Identify which cell holds the provided text, then report its (X, Y) central coordinate. 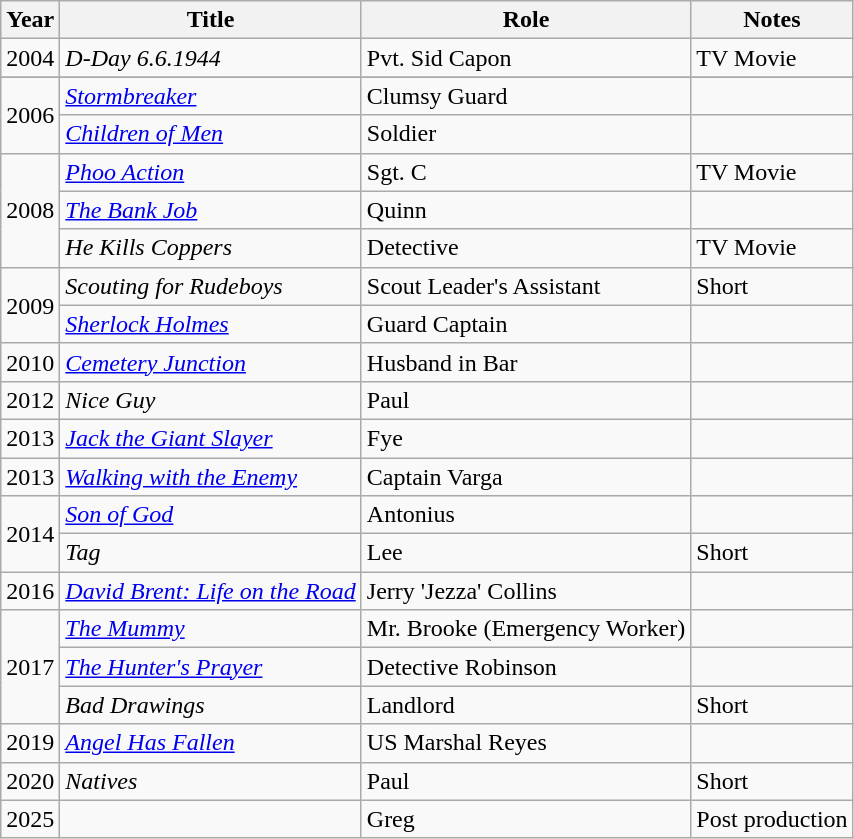
Jack the Giant Slayer (210, 438)
Title (210, 20)
Pvt. Sid Capon (526, 58)
Walking with the Enemy (210, 477)
2014 (30, 534)
Clumsy Guard (526, 96)
The Hunter's Prayer (210, 667)
The Bank Job (210, 210)
Landlord (526, 705)
Scouting for Rudeboys (210, 286)
Sherlock Holmes (210, 324)
Jerry 'Jezza' Collins (526, 591)
Guard Captain (526, 324)
Captain Varga (526, 477)
Role (526, 20)
2012 (30, 400)
Son of God (210, 515)
Soldier (526, 134)
Tag (210, 553)
2020 (30, 781)
2010 (30, 362)
US Marshal Reyes (526, 743)
Detective Robinson (526, 667)
Post production (772, 819)
Quinn (526, 210)
Bad Drawings (210, 705)
D-Day 6.6.1944 (210, 58)
2009 (30, 305)
2008 (30, 210)
2017 (30, 667)
Scout Leader's Assistant (526, 286)
Greg (526, 819)
Husband in Bar (526, 362)
Stormbreaker (210, 96)
Mr. Brooke (Emergency Worker) (526, 629)
Detective (526, 248)
David Brent: Life on the Road (210, 591)
Natives (210, 781)
Cemetery Junction (210, 362)
2004 (30, 58)
Angel Has Fallen (210, 743)
Children of Men (210, 134)
Lee (526, 553)
Year (30, 20)
2019 (30, 743)
Sgt. C (526, 172)
Notes (772, 20)
2016 (30, 591)
2025 (30, 819)
Phoo Action (210, 172)
Fye (526, 438)
Antonius (526, 515)
Nice Guy (210, 400)
The Mummy (210, 629)
2006 (30, 115)
He Kills Coppers (210, 248)
